From the cell containing the given text, extract its center point as (x, y) coordinate. 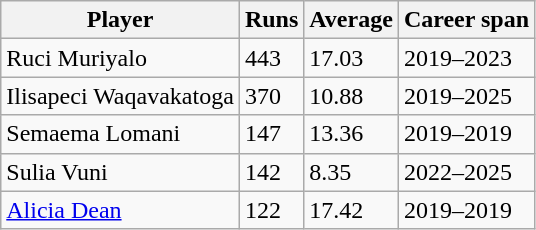
13.36 (352, 134)
Semaema Lomani (120, 134)
2022–2025 (466, 172)
2019–2025 (466, 96)
122 (271, 210)
Sulia Vuni (120, 172)
Player (120, 20)
Alicia Dean (120, 210)
10.88 (352, 96)
Ilisapeci Waqavakatoga (120, 96)
147 (271, 134)
370 (271, 96)
Average (352, 20)
443 (271, 58)
8.35 (352, 172)
142 (271, 172)
17.03 (352, 58)
17.42 (352, 210)
Ruci Muriyalo (120, 58)
2019–2023 (466, 58)
Career span (466, 20)
Runs (271, 20)
